Detect which cell encompasses the target text, then output its (x, y) center coordinate. 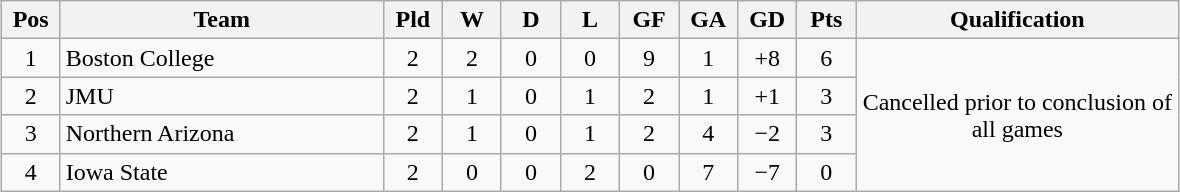
Boston College (222, 58)
Pld (412, 20)
Qualification (1018, 20)
6 (826, 58)
Pts (826, 20)
Northern Arizona (222, 134)
−2 (768, 134)
+1 (768, 96)
JMU (222, 96)
Team (222, 20)
D (530, 20)
GF (650, 20)
7 (708, 172)
+8 (768, 58)
Pos (30, 20)
L (590, 20)
W (472, 20)
GA (708, 20)
GD (768, 20)
−7 (768, 172)
9 (650, 58)
Cancelled prior to conclusion of all games (1018, 115)
Iowa State (222, 172)
